Determine the (X, Y) coordinate at the center of the cell enclosing the given text.  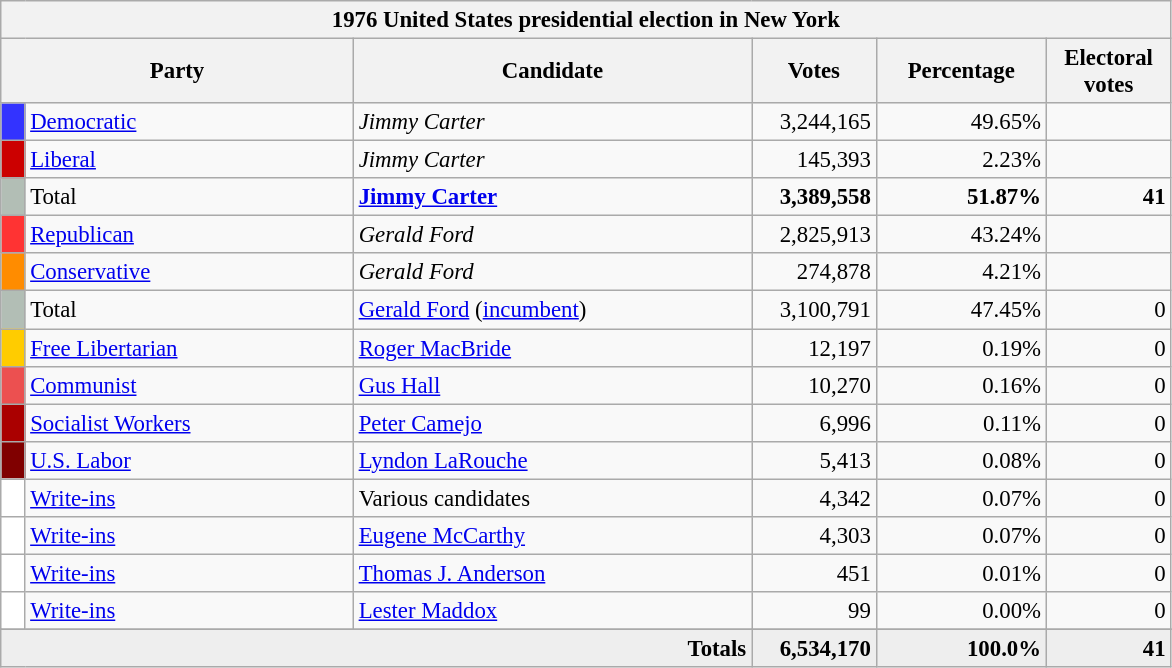
Communist (189, 385)
3,100,791 (814, 310)
3,244,165 (814, 122)
Gus Hall (552, 385)
0.19% (961, 348)
Lyndon LaRouche (552, 460)
4.21% (961, 273)
Lester Maddox (552, 611)
274,878 (814, 273)
99 (814, 611)
3,389,558 (814, 197)
10,270 (814, 385)
Thomas J. Anderson (552, 573)
Free Libertarian (189, 348)
Electoral votes (1108, 72)
4,342 (814, 498)
Percentage (961, 72)
0.01% (961, 573)
Candidate (552, 72)
0.08% (961, 460)
Party (178, 72)
451 (814, 573)
Votes (814, 72)
145,393 (814, 160)
Various candidates (552, 498)
4,303 (814, 536)
Democratic (189, 122)
5,413 (814, 460)
49.65% (961, 122)
Totals (376, 648)
Eugene McCarthy (552, 536)
1976 United States presidential election in New York (586, 20)
Liberal (189, 160)
U.S. Labor (189, 460)
Peter Camejo (552, 423)
Republican (189, 235)
Conservative (189, 273)
0.16% (961, 385)
2,825,913 (814, 235)
Gerald Ford (incumbent) (552, 310)
43.24% (961, 235)
0.11% (961, 423)
100.0% (961, 648)
Roger MacBride (552, 348)
12,197 (814, 348)
Socialist Workers (189, 423)
2.23% (961, 160)
6,996 (814, 423)
0.00% (961, 611)
6,534,170 (814, 648)
51.87% (961, 197)
47.45% (961, 310)
